Locate the cell with the specified text and output its (X, Y) center coordinate. 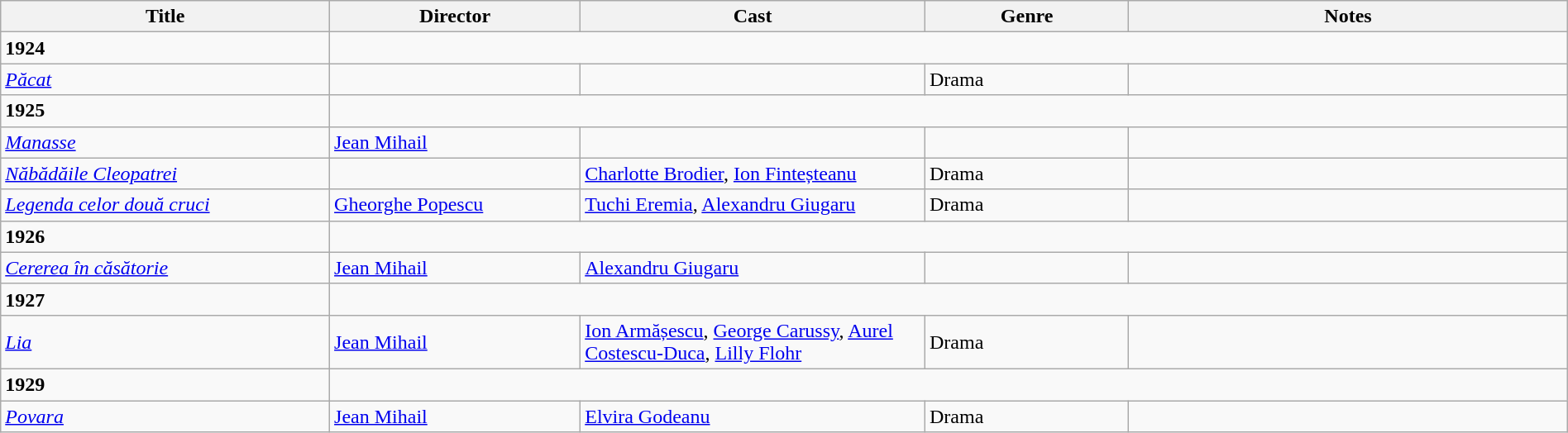
Gheorghe Popescu (455, 205)
Povara (165, 416)
Lia (165, 342)
Charlotte Brodier, Ion Finteșteanu (753, 174)
Notes (1348, 17)
1929 (165, 384)
Năbădăile Cleopatrei (165, 174)
1925 (165, 111)
Genre (1026, 17)
Manasse (165, 142)
Cast (753, 17)
Păcat (165, 79)
1924 (165, 48)
1926 (165, 236)
Elvira Godeanu (753, 416)
Director (455, 17)
Tuchi Eremia, Alexandru Giugaru (753, 205)
Cererea în căsătorie (165, 268)
Alexandru Giugaru (753, 268)
Ion Armășescu, George Carussy, Aurel Costescu-Duca, Lilly Flohr (753, 342)
1927 (165, 299)
Title (165, 17)
Legenda celor două cruci (165, 205)
